Determine the [X, Y] coordinate at the center of the cell enclosing the given text.  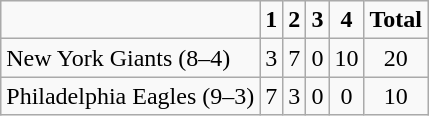
Philadelphia Eagles (9–3) [130, 96]
Total [396, 20]
New York Giants (8–4) [130, 58]
20 [396, 58]
1 [272, 20]
2 [294, 20]
4 [346, 20]
